Determine the (x, y) coordinate at the center of the cell enclosing the given text.  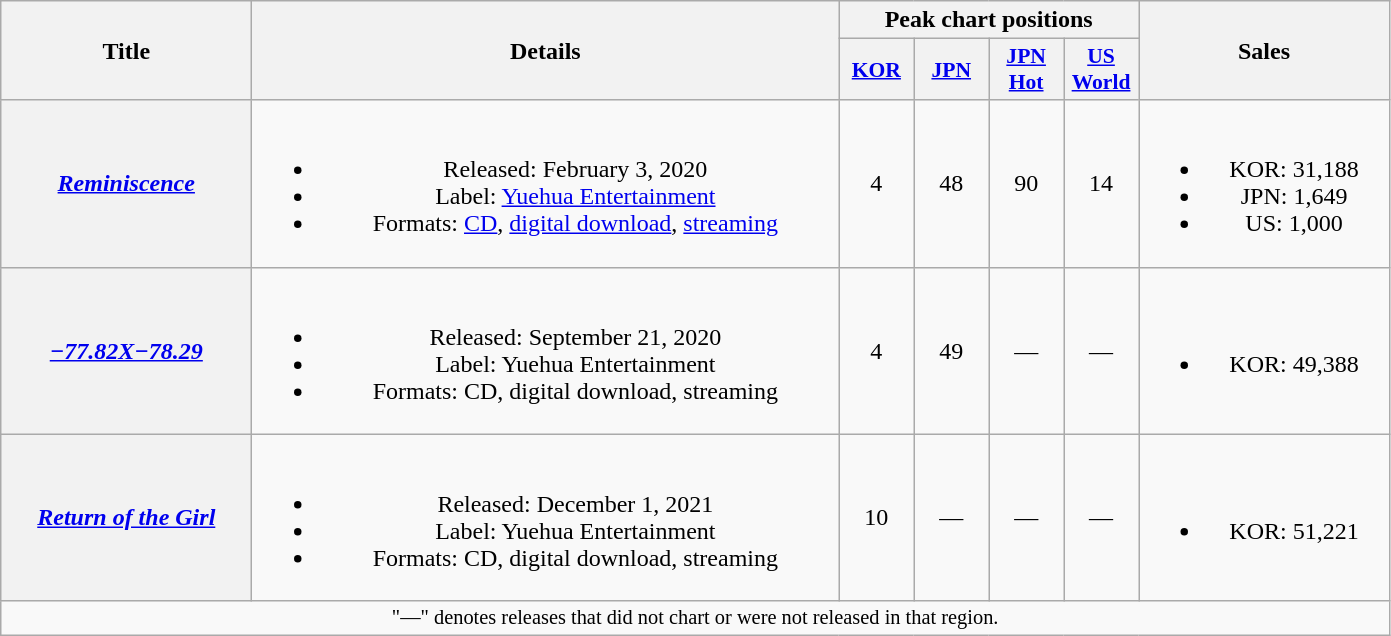
Peak chart positions (989, 20)
KOR (876, 70)
KOR: 49,388 (1264, 350)
USWorld (1102, 70)
−77.82X−78.29 (126, 350)
Return of the Girl (126, 518)
Reminiscence (126, 184)
"—" denotes releases that did not chart or were not released in that region. (696, 618)
10 (876, 518)
Title (126, 50)
48 (952, 184)
90 (1026, 184)
Released: September 21, 2020Label: Yuehua EntertainmentFormats: CD, digital download, streaming (546, 350)
KOR: 51,221 (1264, 518)
JPNHot (1026, 70)
KOR: 31,188JPN: 1,649US: 1,000 (1264, 184)
Details (546, 50)
14 (1102, 184)
JPN (952, 70)
Sales (1264, 50)
Released: February 3, 2020Label: Yuehua EntertainmentFormats: CD, digital download, streaming (546, 184)
Released: December 1, 2021Label: Yuehua EntertainmentFormats: CD, digital download, streaming (546, 518)
49 (952, 350)
